Extract the (x, y) coordinate from the center of the cell holding the provided text.  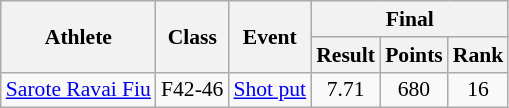
Rank (478, 55)
Sarote Ravai Fiu (78, 90)
F42-46 (192, 90)
Shot put (270, 90)
16 (478, 90)
680 (414, 90)
Result (346, 55)
Final (410, 19)
Athlete (78, 36)
Points (414, 55)
7.71 (346, 90)
Event (270, 36)
Class (192, 36)
